Capture the cell that displays the provided text and extract its [X, Y] central coordinate. 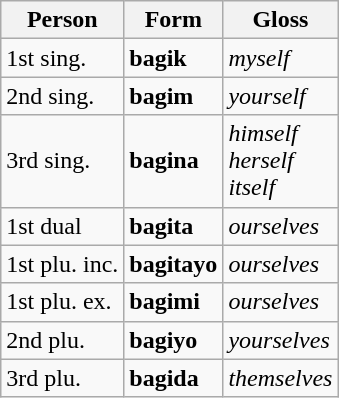
Gloss [280, 20]
bagina [174, 161]
myself [280, 58]
1st sing. [62, 58]
Person [62, 20]
bagita [174, 226]
1st dual [62, 226]
bagitayo [174, 264]
himselfherselfitself [280, 161]
3rd sing. [62, 161]
themselves [280, 378]
bagim [174, 96]
bagimi [174, 302]
2nd sing. [62, 96]
3rd plu. [62, 378]
yourself [280, 96]
1st plu. inc. [62, 264]
yourselves [280, 340]
bagiyo [174, 340]
1st plu. ex. [62, 302]
bagik [174, 58]
Form [174, 20]
bagida [174, 378]
2nd plu. [62, 340]
